Return [X, Y] of the center of cell containing provided text 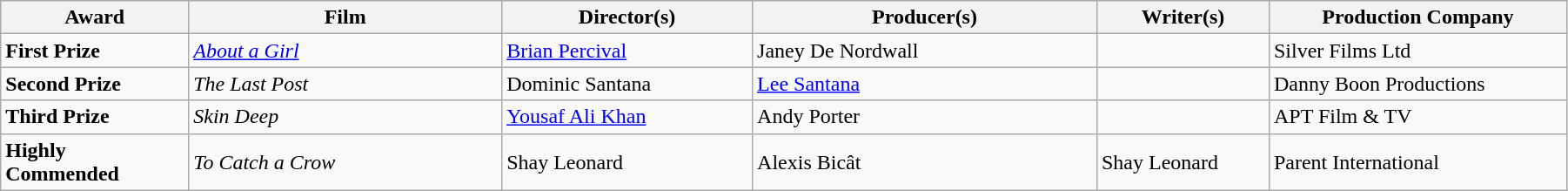
Yousaf Ali Khan [627, 117]
Second Prize [95, 84]
Danny Boon Productions [1417, 84]
Dominic Santana [627, 84]
To Catch a Crow [345, 162]
Alexis Bicât [925, 162]
Silver Films Ltd [1417, 51]
Film [345, 17]
Janey De Nordwall [925, 51]
Highly Commended [95, 162]
Writer(s) [1183, 17]
Production Company [1417, 17]
Andy Porter [925, 117]
First Prize [95, 51]
Lee Santana [925, 84]
Third Prize [95, 117]
APT Film & TV [1417, 117]
Brian Percival [627, 51]
The Last Post [345, 84]
Award [95, 17]
Director(s) [627, 17]
Producer(s) [925, 17]
About a Girl [345, 51]
Parent International [1417, 162]
Skin Deep [345, 117]
